Return the [x, y] coordinate for the center point of the cell that contains the specified text.  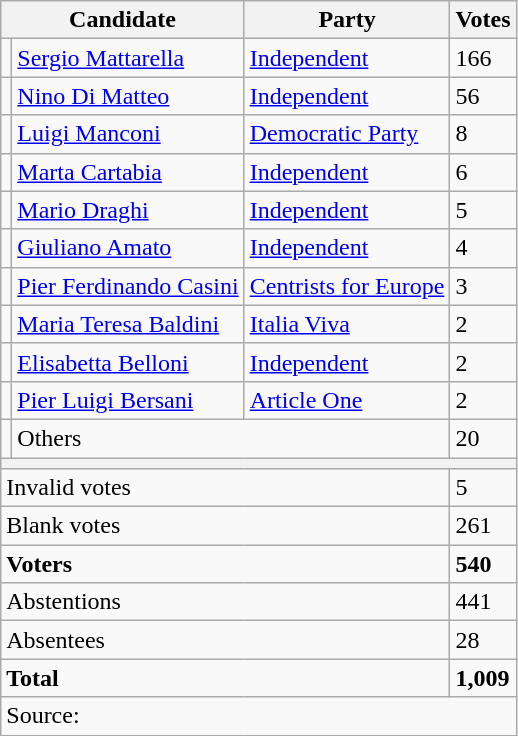
Centrists for Europe [347, 286]
540 [483, 564]
166 [483, 58]
Pier Luigi Bersani [128, 400]
8 [483, 134]
Luigi Manconi [128, 134]
Blank votes [226, 526]
261 [483, 526]
Others [231, 438]
28 [483, 640]
Candidate [122, 20]
3 [483, 286]
Sergio Mattarella [128, 58]
441 [483, 602]
4 [483, 248]
Marta Cartabia [128, 172]
Elisabetta Belloni [128, 362]
20 [483, 438]
Absentees [226, 640]
Mario Draghi [128, 210]
6 [483, 172]
Article One [347, 400]
Maria Teresa Baldini [128, 324]
56 [483, 96]
Voters [226, 564]
Nino Di Matteo [128, 96]
1,009 [483, 678]
Votes [483, 20]
Democratic Party [347, 134]
Italia Viva [347, 324]
Pier Ferdinando Casini [128, 286]
Invalid votes [226, 488]
Total [226, 678]
Abstentions [226, 602]
Giuliano Amato [128, 248]
Source: [258, 716]
Party [347, 20]
